Extract the (X, Y) coordinate from the center of the cell holding the provided text.  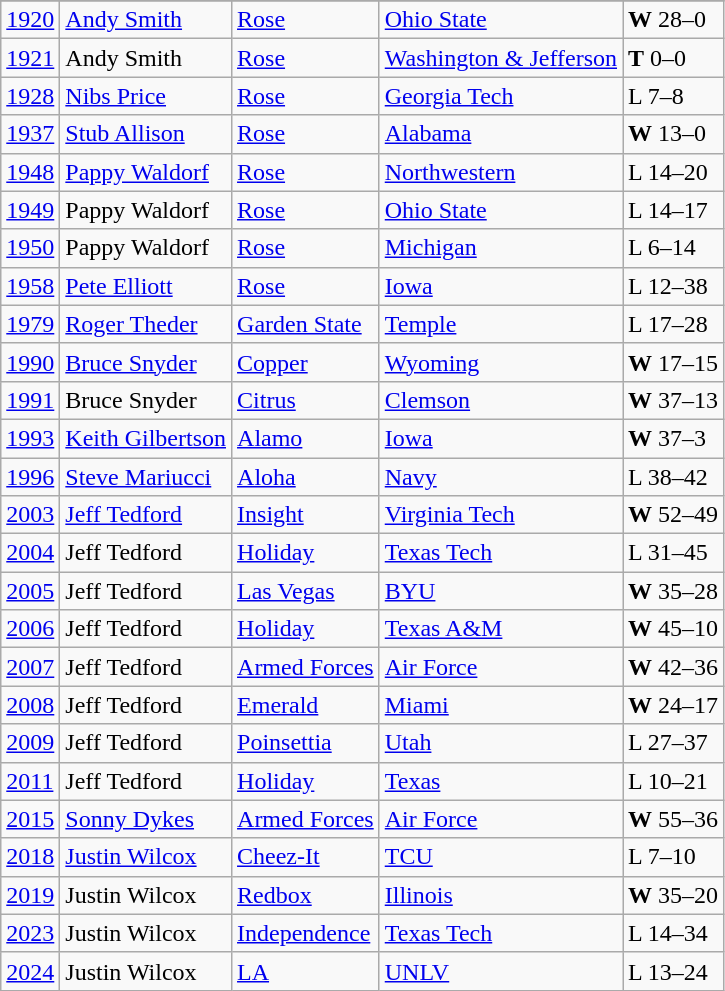
Texas (500, 781)
2011 (30, 781)
UNLV (500, 971)
Las Vegas (306, 591)
W 45–10 (674, 629)
Cheez-It (306, 857)
Wyoming (500, 362)
2008 (30, 705)
1948 (30, 172)
2005 (30, 591)
Emerald (306, 705)
L 27–37 (674, 743)
Insight (306, 515)
2015 (30, 819)
TCU (500, 857)
1937 (30, 134)
L 31–45 (674, 553)
Steve Mariucci (146, 477)
W 35–28 (674, 591)
Virginia Tech (500, 515)
2023 (30, 933)
1950 (30, 248)
Temple (500, 324)
2009 (30, 743)
L 7–8 (674, 96)
Redbox (306, 895)
Navy (500, 477)
1928 (30, 96)
1996 (30, 477)
W 42–36 (674, 667)
W 35–20 (674, 895)
Northwestern (500, 172)
W 37–3 (674, 438)
Georgia Tech (500, 96)
W 55–36 (674, 819)
Pete Elliott (146, 286)
W 37–13 (674, 400)
2006 (30, 629)
Alabama (500, 134)
L 17–28 (674, 324)
2007 (30, 667)
L 13–24 (674, 971)
Stub Allison (146, 134)
L 6–14 (674, 248)
Michigan (500, 248)
W 13–0 (674, 134)
Clemson (500, 400)
L 7–10 (674, 857)
1993 (30, 438)
1979 (30, 324)
2003 (30, 515)
Sonny Dykes (146, 819)
Texas A&M (500, 629)
Garden State (306, 324)
T 0–0 (674, 58)
BYU (500, 591)
W 17–15 (674, 362)
1949 (30, 210)
Copper (306, 362)
Keith Gilbertson (146, 438)
1991 (30, 400)
Nibs Price (146, 96)
L 14–20 (674, 172)
Miami (500, 705)
Alamo (306, 438)
1921 (30, 58)
Utah (500, 743)
Independence (306, 933)
2004 (30, 553)
Aloha (306, 477)
W 24–17 (674, 705)
L 14–34 (674, 933)
Citrus (306, 400)
LA (306, 971)
L 38–42 (674, 477)
L 10–21 (674, 781)
Poinsettia (306, 743)
L 12–38 (674, 286)
Washington & Jefferson (500, 58)
2019 (30, 895)
W 28–0 (674, 20)
2024 (30, 971)
1920 (30, 20)
1990 (30, 362)
Illinois (500, 895)
W 52–49 (674, 515)
Roger Theder (146, 324)
L 14–17 (674, 210)
2018 (30, 857)
1958 (30, 286)
